Pinpoint the cell where the given text exists, returning its (X, Y) midpoint coordinate. 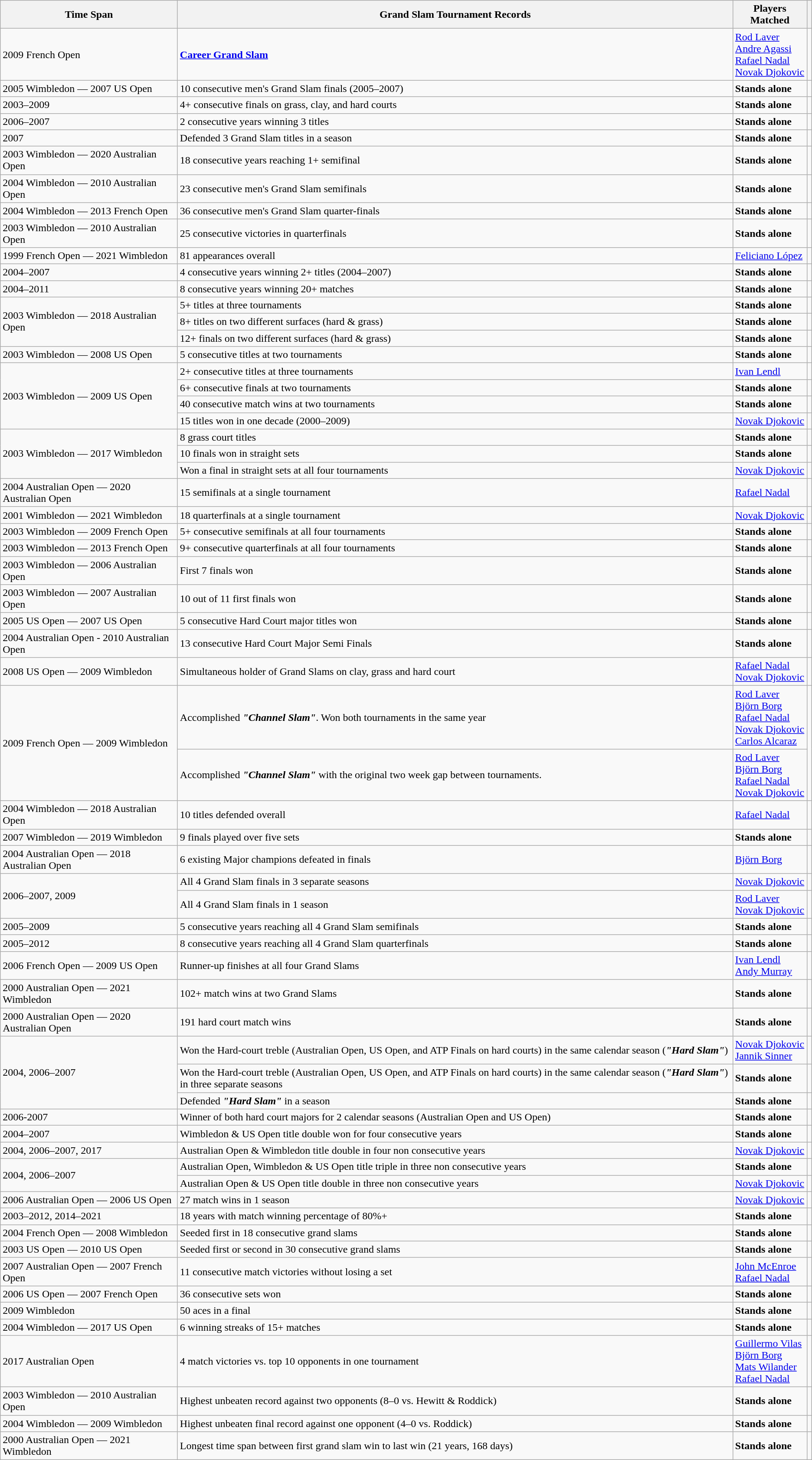
2009 Wimbledon (89, 1310)
6 existing Major champions defeated in finals (455, 860)
8 consecutive years winning 20+ matches (455, 288)
2004 Australian Open — 2020 Australian Open (89, 493)
2001 Wimbledon — 2021 Wimbledon (89, 515)
Ivan Lendl (769, 371)
2005 Wimbledon — 2007 US Open (89, 88)
Simultaneous holder of Grand Slams on clay, grass and hard court (455, 671)
2007 Australian Open — 2007 French Open (89, 1272)
6 winning streaks of 15+ matches (455, 1327)
2007 Wimbledon — 2019 Wimbledon (89, 837)
50 aces in a final (455, 1310)
2005 US Open — 2007 US Open (89, 621)
10 out of 11 first finals won (455, 599)
Career Grand Slam (455, 55)
5+ consecutive semifinals at all four tournaments (455, 531)
2004–2011 (89, 288)
Longest time span between first grand slam win to last win (21 years, 168 days) (455, 1446)
Accomplished "Channel Slam" with the original two week gap between tournaments. (455, 775)
Novak DjokovicJannik Sinner (769, 1051)
2004 Wimbledon — 2013 French Open (89, 211)
First 7 finals won (455, 570)
Ivan Lendl Andy Murray (769, 966)
4 consecutive years winning 2+ titles (2004–2007) (455, 272)
5 consecutive years reaching all 4 Grand Slam semifinals (455, 926)
2003 Wimbledon — 2013 French Open (89, 548)
2 consecutive years winning 3 titles (455, 121)
2003–2012, 2014–2021 (89, 1216)
2003 Wimbledon — 2007 Australian Open (89, 599)
10 consecutive men's Grand Slam finals (2005–2007) (455, 88)
2004 Wimbledon — 2017 US Open (89, 1327)
12+ finals on two different surfaces (hard & grass) (455, 338)
Wimbledon & US Open title double won for four consecutive years (455, 1134)
Rod LaverBjörn BorgRafael NadalNovak DjokovicCarlos Alcaraz (769, 717)
27 match wins in 1 season (455, 1200)
11 consecutive match victories without losing a set (455, 1272)
25 consecutive victories in quarterfinals (455, 233)
Won the Hard-court treble (Australian Open, US Open, and ATP Finals on hard courts) in the same calendar season ("Hard Slam") (455, 1051)
2006-2007 (89, 1117)
2006 French Open — 2009 US Open (89, 966)
2003 Wimbledon — 2008 US Open (89, 355)
Grand Slam Tournament Records (455, 15)
2007 (89, 138)
18 quarterfinals at a single tournament (455, 515)
2003 US Open — 2010 US Open (89, 1249)
2000 Australian Open — 2020 Australian Open (89, 1022)
2+ consecutive titles at three tournaments (455, 371)
Defended "Hard Slam" in a season (455, 1101)
8 consecutive years reaching all 4 Grand Slam quarterfinals (455, 943)
Winner of both hard court majors for 2 calendar seasons (Australian Open and US Open) (455, 1117)
2006 US Open — 2007 French Open (89, 1294)
2005–2009 (89, 926)
2006 Australian Open — 2006 US Open (89, 1200)
Accomplished "Channel Slam". Won both tournaments in the same year (455, 717)
Rafael Nadal Novak Djokovic (769, 671)
2004 Wimbledon — 2010 Australian Open (89, 188)
10 titles defended overall (455, 815)
4 match victories vs. top 10 opponents in one tournament (455, 1361)
191 hard court match wins (455, 1022)
All 4 Grand Slam finals in 3 separate seasons (455, 882)
Australian Open & Wimbledon title double in four non consecutive years (455, 1150)
2004, 2006–2007, 2017 (89, 1150)
23 consecutive men's Grand Slam semifinals (455, 188)
2006–2007, 2009 (89, 896)
2004 Wimbledon — 2018 Australian Open (89, 815)
2017 Australian Open (89, 1361)
2004 Australian Open — 2018 Australian Open (89, 860)
15 titles won in one decade (2000–2009) (455, 421)
10 finals won in straight sets (455, 454)
4+ consecutive finals on grass, clay, and hard courts (455, 105)
2004 Australian Open - 2010 Australian Open (89, 644)
2003–2009 (89, 105)
8+ titles on two different surfaces (hard & grass) (455, 322)
2005–2012 (89, 943)
5+ titles at three tournaments (455, 305)
Rod LaverAndre AgassiRafael NadalNovak Djokovic (769, 55)
Defended 3 Grand Slam titles in a season (455, 138)
40 consecutive match wins at two tournaments (455, 404)
Australian Open & US Open title double in three non consecutive years (455, 1183)
Runner-up finishes at all four Grand Slams (455, 966)
Highest unbeaten record against two opponents (8–0 vs. Hewitt & Roddick) (455, 1401)
9+ consecutive quarterfinals at all four tournaments (455, 548)
Feliciano López (769, 255)
18 years with match winning percentage of 80%+ (455, 1216)
Björn Borg (769, 860)
9 finals played over five sets (455, 837)
8 grass court titles (455, 437)
2003 Wimbledon — 2020 Australian Open (89, 160)
36 consecutive men's Grand Slam quarter-finals (455, 211)
15 semifinals at a single tournament (455, 493)
All 4 Grand Slam finals in 1 season (455, 904)
13 consecutive Hard Court Major Semi Finals (455, 644)
John McEnroeRafael Nadal (769, 1272)
81 appearances overall (455, 255)
2003 Wimbledon — 2018 Australian Open (89, 322)
5 consecutive titles at two tournaments (455, 355)
2004 French Open — 2008 Wimbledon (89, 1233)
102+ match wins at two Grand Slams (455, 993)
2003 Wimbledon — 2009 French Open (89, 531)
2006–2007 (89, 121)
Seeded first in 18 consecutive grand slams (455, 1233)
Players Matched (769, 15)
1999 French Open — 2021 Wimbledon (89, 255)
Won a final in straight sets at all four tournaments (455, 470)
36 consecutive sets won (455, 1294)
Australian Open, Wimbledon & US Open title triple in three non consecutive years (455, 1167)
Guillermo VilasBjörn BorgMats WilanderRafael Nadal (769, 1361)
Highest unbeaten final record against one opponent (4–0 vs. Roddick) (455, 1424)
Seeded first or second in 30 consecutive grand slams (455, 1249)
5 consecutive Hard Court major titles won (455, 621)
Rod LaverNovak Djokovic (769, 904)
2009 French Open — 2009 Wimbledon (89, 743)
2008 US Open — 2009 Wimbledon (89, 671)
2009 French Open (89, 55)
6+ consecutive finals at two tournaments (455, 388)
Time Span (89, 15)
2004 Wimbledon — 2009 Wimbledon (89, 1424)
2003 Wimbledon — 2006 Australian Open (89, 570)
2003 Wimbledon — 2009 US Open (89, 396)
2003 Wimbledon — 2017 Wimbledon (89, 454)
Rod LaverBjörn BorgRafael NadalNovak Djokovic (769, 775)
18 consecutive years reaching 1+ semifinal (455, 160)
